Capture the cell that displays the provided text and extract its [x, y] central coordinate. 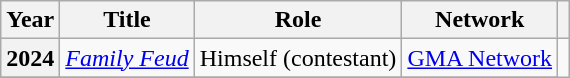
Year [30, 20]
2024 [30, 58]
Family Feud [127, 58]
Role [298, 20]
Himself (contestant) [298, 58]
Network [480, 20]
GMA Network [480, 58]
Title [127, 20]
